Return the [X, Y] coordinate for the center point of the cell that contains the specified text.  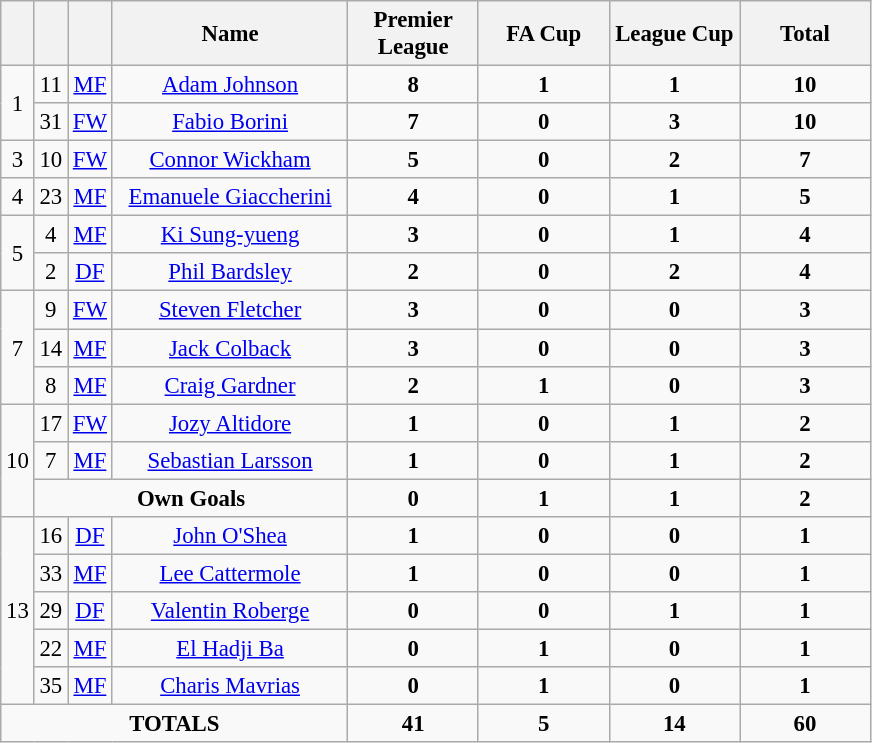
23 [50, 197]
Ki Sung-yueng [230, 235]
League Cup [674, 34]
Sebastian Larsson [230, 460]
Premier League [414, 34]
41 [414, 724]
13 [18, 611]
Lee Cattermole [230, 573]
Fabio Borini [230, 122]
Jack Colback [230, 348]
17 [50, 423]
Charis Mavrias [230, 686]
El Hadji Ba [230, 648]
John O'Shea [230, 536]
35 [50, 686]
29 [50, 611]
11 [50, 85]
Phil Bardsley [230, 273]
Adam Johnson [230, 85]
Jozy Altidore [230, 423]
TOTALS [174, 724]
16 [50, 536]
Total [806, 34]
Own Goals [191, 498]
9 [50, 310]
60 [806, 724]
33 [50, 573]
Valentin Roberge [230, 611]
31 [50, 122]
Emanuele Giaccherini [230, 197]
Steven Fletcher [230, 310]
Connor Wickham [230, 160]
22 [50, 648]
Craig Gardner [230, 385]
FA Cup [544, 34]
Name [230, 34]
